Identify which cell holds the provided text, then report its [x, y] central coordinate. 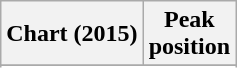
Chart (2015) [72, 34]
Peakposition [189, 34]
